Locate the cell with the specified text and output its [X, Y] center coordinate. 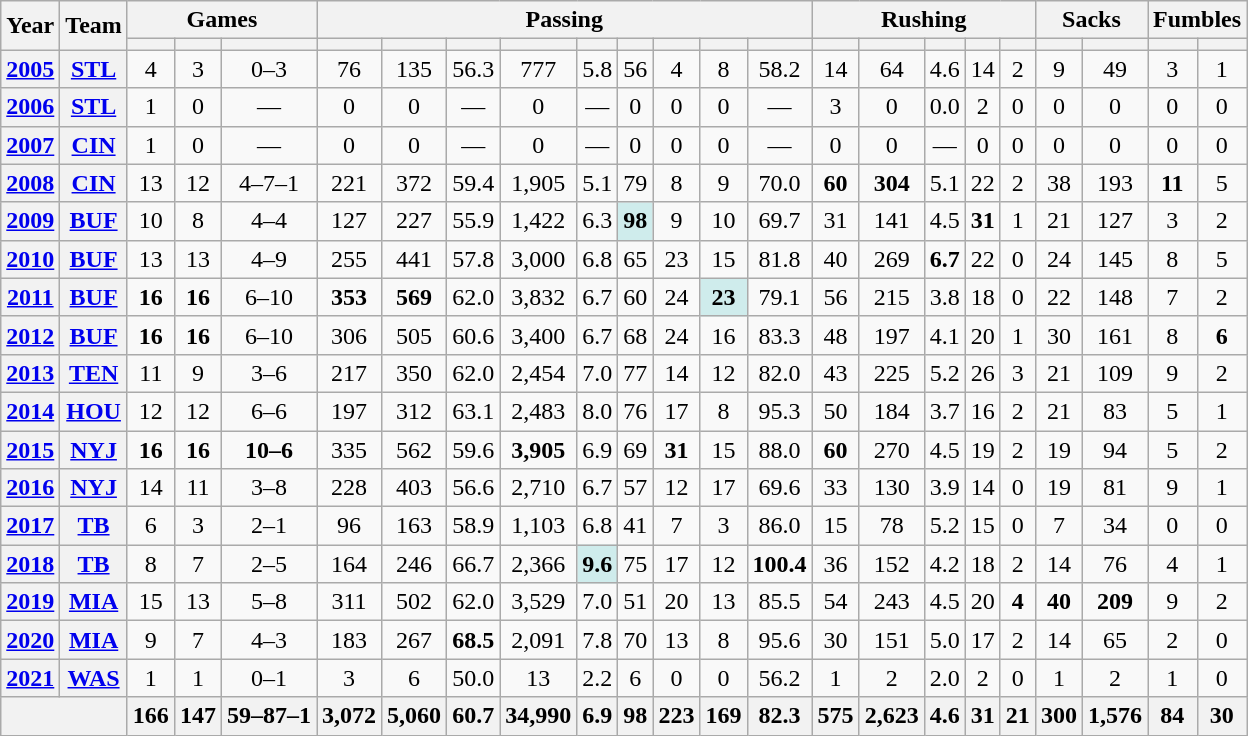
2013 [30, 373]
4.2 [944, 564]
70.0 [780, 183]
3,529 [538, 602]
227 [414, 221]
5,060 [414, 716]
86.0 [780, 526]
82.0 [780, 373]
1,103 [538, 526]
3,400 [538, 335]
2015 [30, 449]
312 [414, 411]
2–5 [268, 564]
3–8 [268, 488]
300 [1058, 716]
57 [636, 488]
166 [150, 716]
350 [414, 373]
3.7 [944, 411]
569 [414, 297]
2008 [30, 183]
2,710 [538, 488]
2007 [30, 145]
2016 [30, 488]
372 [414, 183]
151 [892, 640]
243 [892, 602]
95.3 [780, 411]
575 [836, 716]
Rushing [924, 20]
1,576 [1114, 716]
2–1 [268, 526]
2,366 [538, 564]
51 [636, 602]
Fumbles [1198, 20]
58.2 [780, 69]
43 [836, 373]
85.5 [780, 602]
2010 [30, 259]
Sacks [1091, 20]
34 [1114, 526]
353 [350, 297]
2020 [30, 640]
94 [1114, 449]
183 [350, 640]
50 [836, 411]
48 [836, 335]
3,000 [538, 259]
4–7–1 [268, 183]
184 [892, 411]
8.0 [598, 411]
161 [1114, 335]
152 [892, 564]
267 [414, 640]
3,832 [538, 297]
83.3 [780, 335]
2005 [30, 69]
55.9 [474, 221]
2006 [30, 107]
WAS [94, 678]
215 [892, 297]
0–3 [268, 69]
59–87–1 [268, 716]
505 [414, 335]
59.6 [474, 449]
4–4 [268, 221]
3,072 [350, 716]
Year [30, 26]
2009 [30, 221]
81 [1114, 488]
0.0 [944, 107]
1,422 [538, 221]
60.7 [474, 716]
2017 [30, 526]
148 [1114, 297]
3.9 [944, 488]
75 [636, 564]
10–6 [268, 449]
82.3 [780, 716]
3.8 [944, 297]
69 [636, 449]
304 [892, 183]
193 [1114, 183]
5.8 [598, 69]
135 [414, 69]
4.1 [944, 335]
4–9 [268, 259]
225 [892, 373]
60.6 [474, 335]
78 [892, 526]
2,483 [538, 411]
7.8 [598, 640]
109 [1114, 373]
164 [350, 564]
1,905 [538, 183]
2012 [30, 335]
79 [636, 183]
69.7 [780, 221]
209 [1114, 602]
217 [350, 373]
63.1 [474, 411]
221 [350, 183]
Team [94, 26]
64 [892, 69]
56.2 [780, 678]
68 [636, 335]
59.4 [474, 183]
54 [836, 602]
403 [414, 488]
169 [724, 716]
2019 [30, 602]
562 [414, 449]
130 [892, 488]
41 [636, 526]
50.0 [474, 678]
441 [414, 259]
2,091 [538, 640]
33 [836, 488]
2.2 [598, 678]
36 [836, 564]
HOU [94, 411]
141 [892, 221]
81.8 [780, 259]
56.6 [474, 488]
26 [982, 373]
270 [892, 449]
147 [198, 716]
4–3 [268, 640]
2,454 [538, 373]
335 [350, 449]
777 [538, 69]
6.3 [598, 221]
83 [1114, 411]
145 [1114, 259]
3,905 [538, 449]
49 [1114, 69]
163 [414, 526]
311 [350, 602]
TEN [94, 373]
58.9 [474, 526]
79.1 [780, 297]
9.6 [598, 564]
96 [350, 526]
88.0 [780, 449]
2,623 [892, 716]
228 [350, 488]
246 [414, 564]
2021 [30, 678]
84 [1173, 716]
2011 [30, 297]
223 [676, 716]
57.8 [474, 259]
66.7 [474, 564]
70 [636, 640]
306 [350, 335]
2014 [30, 411]
68.5 [474, 640]
38 [1058, 183]
0–1 [268, 678]
69.6 [780, 488]
77 [636, 373]
95.6 [780, 640]
502 [414, 602]
255 [350, 259]
5–8 [268, 602]
3–6 [268, 373]
56.3 [474, 69]
6–6 [268, 411]
Games [222, 20]
5.0 [944, 640]
100.4 [780, 564]
269 [892, 259]
Passing [565, 20]
2018 [30, 564]
34,990 [538, 716]
2.0 [944, 678]
